Pinpoint the cell where the given text exists, returning its (X, Y) midpoint coordinate. 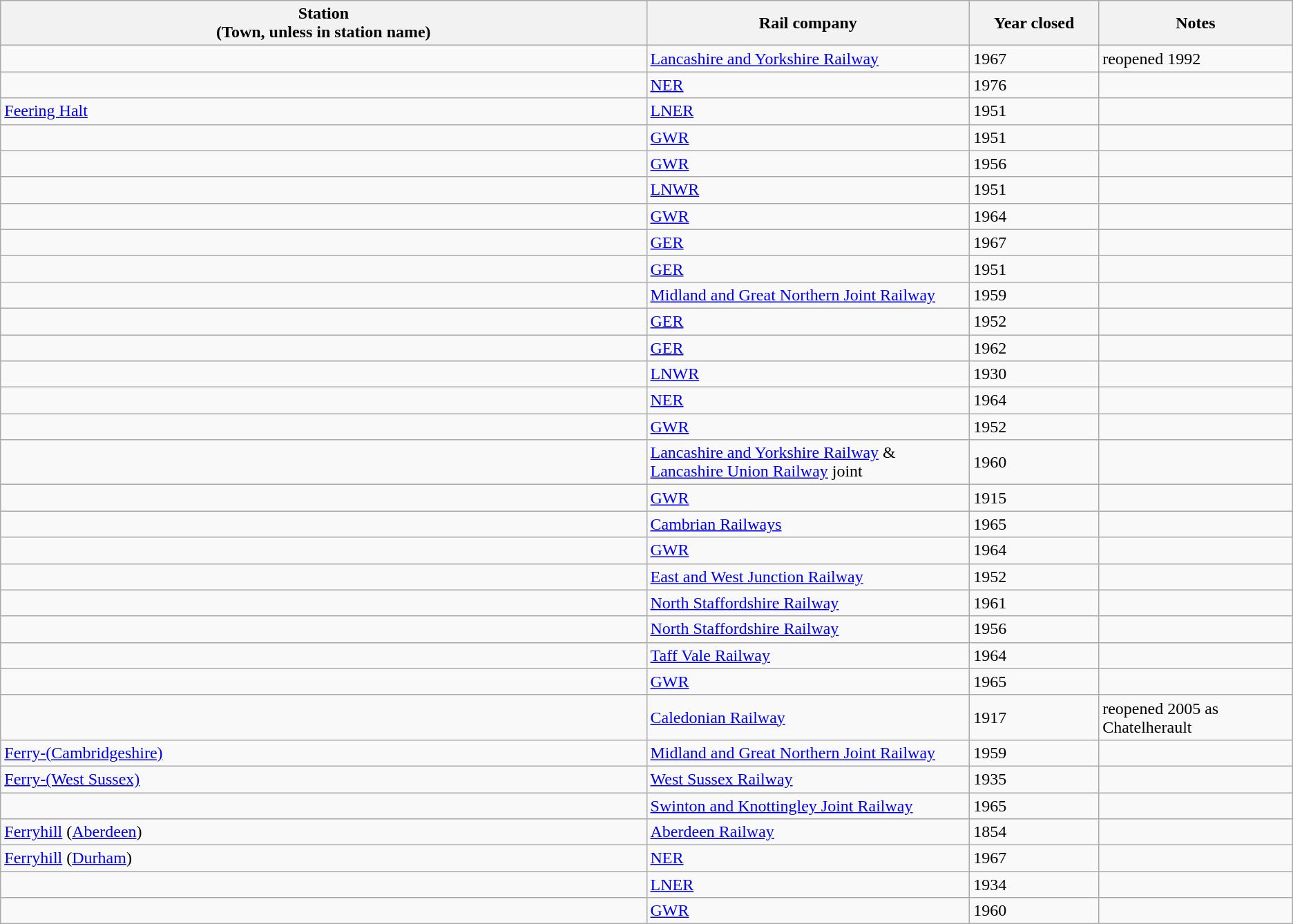
Ferryhill (Durham) (323, 858)
reopened 1992 (1196, 59)
Swinton and Knottingley Joint Railway (808, 806)
Taff Vale Railway (808, 655)
Ferry-(West Sussex) (323, 779)
Feering Halt (323, 111)
1915 (1035, 498)
1930 (1035, 374)
Rail company (808, 23)
reopened 2005 as Chatelherault (1196, 717)
East and West Junction Railway (808, 577)
West Sussex Railway (808, 779)
Caledonian Railway (808, 717)
1961 (1035, 603)
1935 (1035, 779)
Year closed (1035, 23)
1854 (1035, 832)
Aberdeen Railway (808, 832)
Lancashire and Yorkshire Railway & Lancashire Union Railway joint (808, 463)
Cambrian Railways (808, 524)
1917 (1035, 717)
Station(Town, unless in station name) (323, 23)
Ferry-(Cambridgeshire) (323, 753)
Ferryhill (Aberdeen) (323, 832)
Lancashire and Yorkshire Railway (808, 59)
1962 (1035, 347)
Notes (1196, 23)
1934 (1035, 885)
1976 (1035, 85)
